Determine the (x, y) coordinate at the center of the cell enclosing the given text.  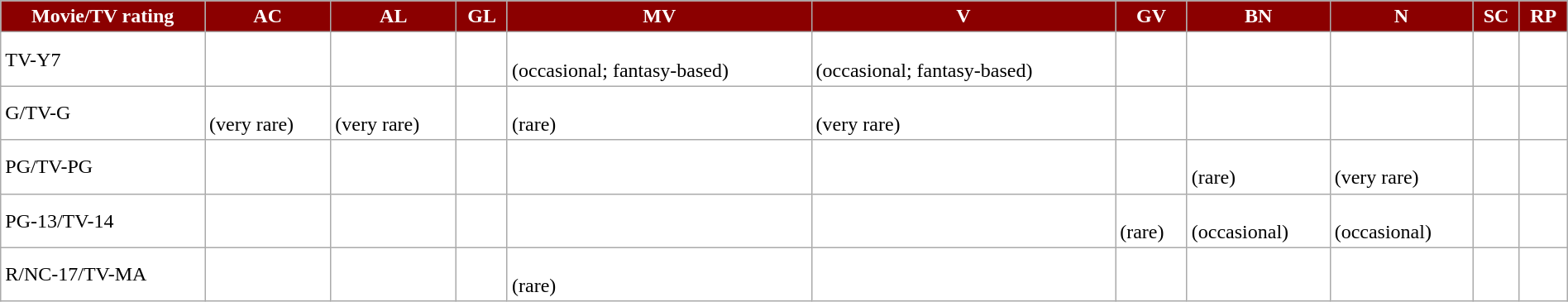
RP (1543, 17)
SC (1496, 17)
GL (482, 17)
TV-Y7 (103, 60)
PG-13/TV-14 (103, 220)
AL (394, 17)
R/NC-17/TV-MA (103, 275)
Movie/TV rating (103, 17)
N (1401, 17)
AC (268, 17)
GV (1151, 17)
G/TV-G (103, 113)
MV (659, 17)
BN (1259, 17)
PG/TV-PG (103, 167)
V (963, 17)
